Determine the [X, Y] coordinate at the center of the cell enclosing the given text.  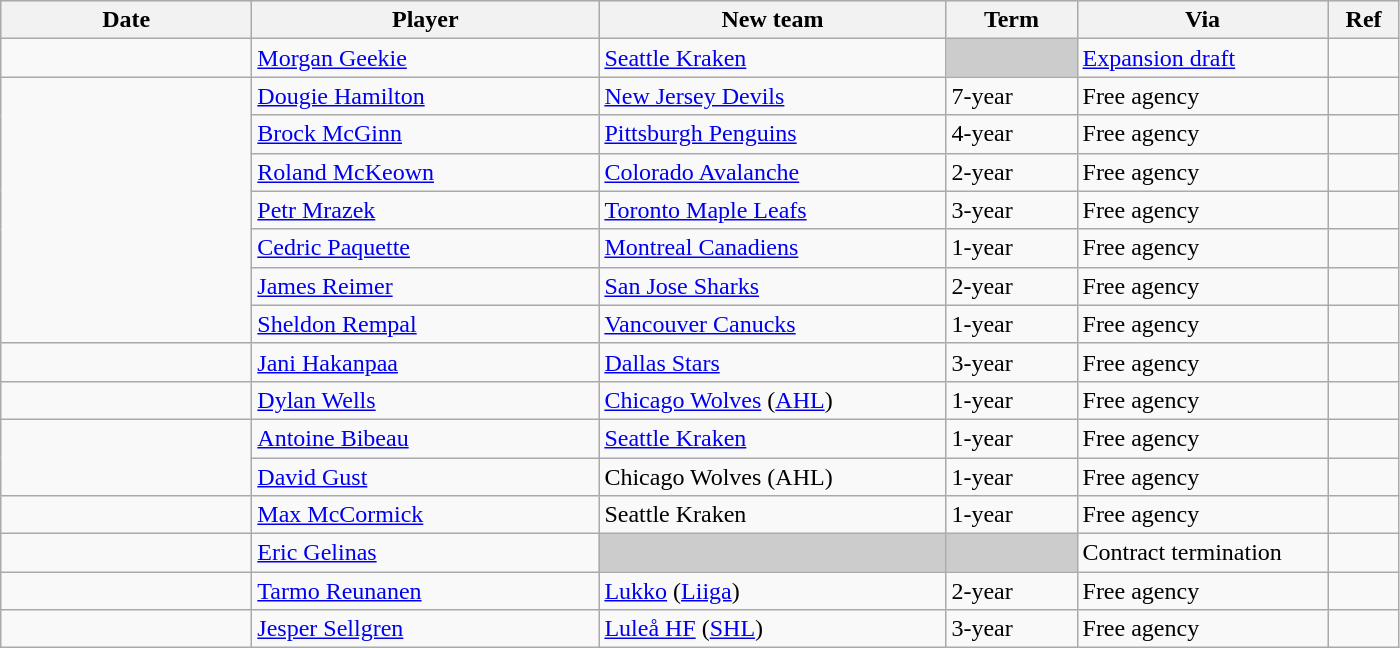
Eric Gelinas [426, 553]
Vancouver Canucks [772, 324]
New Jersey Devils [772, 96]
Roland McKeown [426, 172]
Petr Mrazek [426, 210]
Via [1202, 20]
Dylan Wells [426, 400]
Morgan Geekie [426, 58]
Montreal Canadiens [772, 248]
Jani Hakanpaa [426, 362]
Toronto Maple Leafs [772, 210]
Term [1012, 20]
Lukko (Liiga) [772, 591]
Cedric Paquette [426, 248]
Antoine Bibeau [426, 438]
Pittsburgh Penguins [772, 134]
Tarmo Reunanen [426, 591]
Contract termination [1202, 553]
Brock McGinn [426, 134]
Ref [1364, 20]
Date [126, 20]
San Jose Sharks [772, 286]
7-year [1012, 96]
New team [772, 20]
Dallas Stars [772, 362]
James Reimer [426, 286]
Luleå HF (SHL) [772, 629]
Sheldon Rempal [426, 324]
4-year [1012, 134]
Dougie Hamilton [426, 96]
Max McCormick [426, 515]
Expansion draft [1202, 58]
Colorado Avalanche [772, 172]
Jesper Sellgren [426, 629]
Player [426, 20]
David Gust [426, 477]
